Extract the (X, Y) coordinate from the center of the cell holding the provided text.  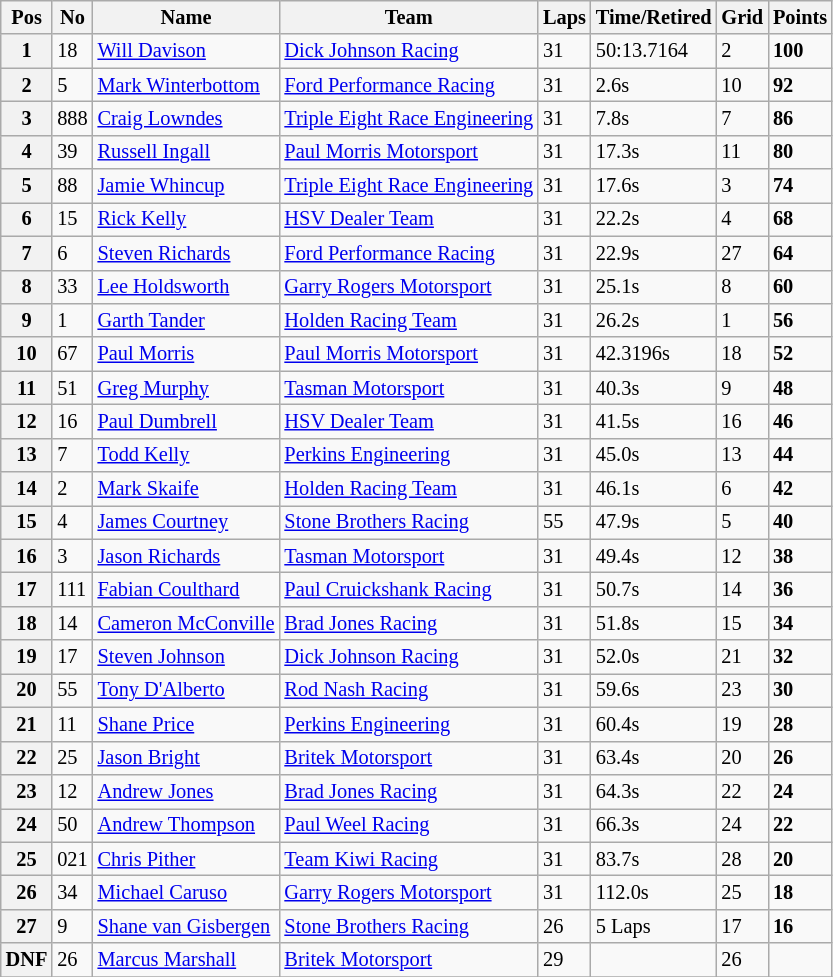
48 (800, 388)
Rick Kelly (186, 219)
Time/Retired (654, 17)
Chris Pither (186, 859)
Fabian Coulthard (186, 589)
2.6s (654, 85)
Andrew Thompson (186, 825)
80 (800, 152)
59.6s (654, 690)
Steven Johnson (186, 657)
41.5s (654, 421)
38 (800, 556)
56 (800, 320)
32 (800, 657)
112.0s (654, 892)
Paul Dumbrell (186, 421)
Pos (27, 17)
Rod Nash Racing (408, 690)
25.1s (654, 287)
74 (800, 186)
51.8s (654, 623)
Garth Tander (186, 320)
52 (800, 354)
46 (800, 421)
64 (800, 253)
7.8s (654, 118)
Steven Richards (186, 253)
50 (72, 825)
Marcus Marshall (186, 960)
Paul Morris (186, 354)
17.3s (654, 152)
Jamie Whincup (186, 186)
Will Davison (186, 51)
Grid (742, 17)
88 (72, 186)
52.0s (654, 657)
26.2s (654, 320)
Greg Murphy (186, 388)
42 (800, 489)
86 (800, 118)
83.7s (654, 859)
50:13.7164 (654, 51)
Paul Cruickshank Racing (408, 589)
Mark Skaife (186, 489)
5 Laps (654, 926)
Shane van Gisbergen (186, 926)
Craig Lowndes (186, 118)
Jason Richards (186, 556)
Team Kiwi Racing (408, 859)
No (72, 17)
Todd Kelly (186, 455)
51 (72, 388)
92 (800, 85)
Andrew Jones (186, 791)
Laps (564, 17)
40.3s (654, 388)
Russell Ingall (186, 152)
Jason Bright (186, 758)
47.9s (654, 522)
Paul Weel Racing (408, 825)
67 (72, 354)
Tony D'Alberto (186, 690)
17.6s (654, 186)
39 (72, 152)
40 (800, 522)
Shane Price (186, 724)
22.9s (654, 253)
33 (72, 287)
46.1s (654, 489)
60.4s (654, 724)
66.3s (654, 825)
30 (800, 690)
49.4s (654, 556)
50.7s (654, 589)
Team (408, 17)
64.3s (654, 791)
Lee Holdsworth (186, 287)
111 (72, 589)
44 (800, 455)
021 (72, 859)
Name (186, 17)
36 (800, 589)
63.4s (654, 758)
James Courtney (186, 522)
60 (800, 287)
888 (72, 118)
68 (800, 219)
Points (800, 17)
45.0s (654, 455)
Cameron McConville (186, 623)
Mark Winterbottom (186, 85)
Michael Caruso (186, 892)
100 (800, 51)
DNF (27, 960)
42.3196s (654, 354)
22.2s (654, 219)
29 (564, 960)
